Capture the cell that displays the provided text and extract its [x, y] central coordinate. 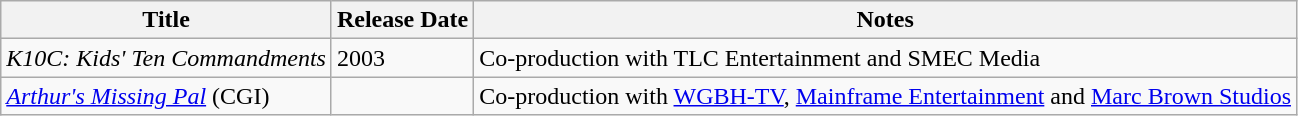
2003 [402, 58]
Co-production with TLC Entertainment and SMEC Media [886, 58]
Notes [886, 20]
Release Date [402, 20]
Title [166, 20]
Arthur's Missing Pal (CGI) [166, 96]
Co-production with WGBH-TV, Mainframe Entertainment and Marc Brown Studios [886, 96]
K10C: Kids' Ten Commandments [166, 58]
